Determine the (x, y) coordinate at the center of the cell enclosing the given text.  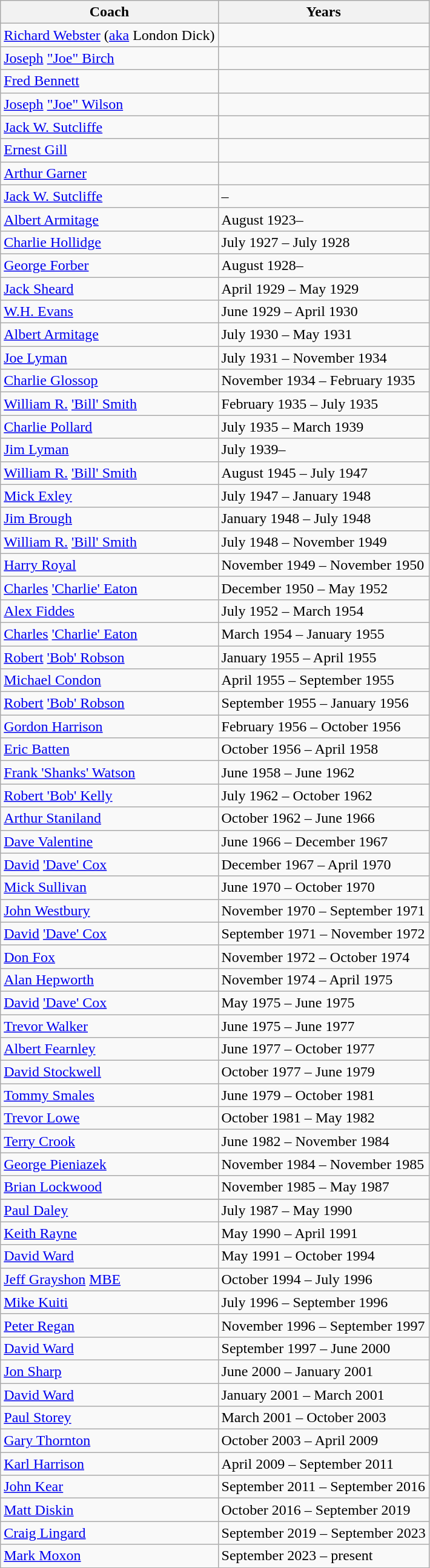
July 1947 – January 1948 (323, 496)
January 1955 – April 1955 (323, 657)
Arthur Staniland (109, 819)
Charlie Pollard (109, 427)
July 1939– (323, 450)
Fred Bennett (109, 81)
January 2001 – March 2001 (323, 1394)
October 1977 – June 1979 (323, 1072)
October 2016 – September 2019 (323, 1510)
July 1952 – March 1954 (323, 611)
July 1948 – November 1949 (323, 542)
Trevor Lowe (109, 1118)
April 1929 – May 1929 (323, 289)
Jon Sharp (109, 1371)
Richard Webster (aka London Dick) (109, 35)
Eric Batten (109, 749)
June 1966 – December 1967 (323, 842)
January 1948 – July 1948 (323, 519)
October 1981 – May 1982 (323, 1118)
July 1931 – November 1934 (323, 358)
Harry Royal (109, 565)
November 1984 – November 1985 (323, 1164)
October 1994 – July 1996 (323, 1279)
March 2001 – October 2003 (323, 1418)
Frank 'Shanks' Watson (109, 772)
December 1950 – May 1952 (323, 588)
– (323, 196)
John Westbury (109, 911)
June 1929 – April 1930 (323, 312)
Tommy Smales (109, 1095)
Craig Lingard (109, 1533)
June 1977 – October 1977 (323, 1049)
Dave Valentine (109, 842)
Mick Sullivan (109, 888)
Robert 'Bob' Kelly (109, 796)
Alex Fiddes (109, 611)
May 1991 – October 1994 (323, 1256)
W.H. Evans (109, 312)
September 2019 – September 2023 (323, 1533)
July 1962 – October 1962 (323, 796)
Paul Daley (109, 1210)
April 1955 – September 1955 (323, 680)
July 1927 – July 1928 (323, 242)
Mike Kuiti (109, 1302)
June 2000 – January 2001 (323, 1371)
February 1956 – October 1956 (323, 726)
September 2011 – September 2016 (323, 1487)
September 1997 – June 2000 (323, 1348)
Joe Lyman (109, 358)
Matt Diskin (109, 1510)
Alan Hepworth (109, 980)
Arthur Garner (109, 173)
October 2003 – April 2009 (323, 1441)
Trevor Walker (109, 1026)
Charlie Glossop (109, 381)
Gordon Harrison (109, 726)
Ernest Gill (109, 150)
April 2009 – September 2011 (323, 1464)
George Forber (109, 265)
Albert Fearnley (109, 1049)
Michael Condon (109, 680)
Jack Sheard (109, 289)
November 1996 – September 1997 (323, 1325)
Gary Thornton (109, 1441)
May 1975 – June 1975 (323, 1003)
August 1923– (323, 219)
Terry Crook (109, 1141)
November 1970 – September 1971 (323, 911)
December 1967 – April 1970 (323, 865)
July 1930 – May 1931 (323, 335)
July 1935 – March 1939 (323, 427)
November 1985 – May 1987 (323, 1187)
June 1958 – June 1962 (323, 772)
Coach (109, 12)
September 2023 – present (323, 1556)
Peter Regan (109, 1325)
August 1928– (323, 265)
Keith Rayne (109, 1233)
David Stockwell (109, 1072)
November 1934 – February 1935 (323, 381)
September 1971 – November 1972 (323, 934)
Mick Exley (109, 496)
Jeff Grayshon MBE (109, 1279)
Paul Storey (109, 1418)
October 1956 – April 1958 (323, 749)
October 1962 – June 1966 (323, 819)
June 1982 – November 1984 (323, 1141)
Joseph "Joe" Birch (109, 58)
John Kear (109, 1487)
November 1949 – November 1950 (323, 565)
Years (323, 12)
July 1996 – September 1996 (323, 1302)
March 1954 – January 1955 (323, 634)
Don Fox (109, 957)
September 1955 – January 1956 (323, 703)
November 1974 – April 1975 (323, 980)
Karl Harrison (109, 1464)
May 1990 – April 1991 (323, 1233)
Charlie Hollidge (109, 242)
Mark Moxon (109, 1556)
Jim Brough (109, 519)
June 1970 – October 1970 (323, 888)
Joseph "Joe" Wilson (109, 104)
Brian Lockwood (109, 1187)
Jim Lyman (109, 450)
February 1935 – July 1935 (323, 404)
June 1979 – October 1981 (323, 1095)
June 1975 – June 1977 (323, 1026)
July 1987 – May 1990 (323, 1210)
November 1972 – October 1974 (323, 957)
August 1945 – July 1947 (323, 473)
George Pieniazek (109, 1164)
